From the cell containing the given text, extract its center point as [x, y] coordinate. 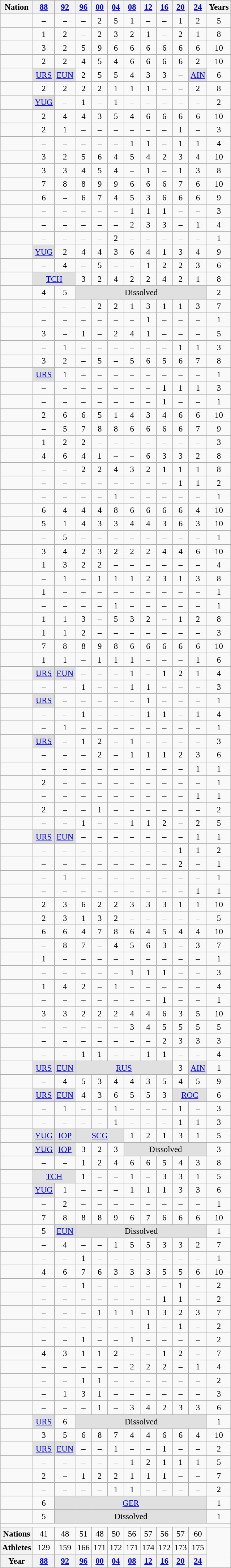
Nation [17, 7]
41 [44, 1534]
60 [198, 1534]
Year [17, 1561]
159 [65, 1548]
SCG [99, 1136]
ROC [190, 1095]
Athletes [17, 1548]
166 [83, 1548]
175 [198, 1548]
RUS [124, 1068]
Years [219, 7]
129 [44, 1548]
174 [148, 1548]
50 [116, 1534]
GER [131, 1503]
51 [83, 1534]
Nations [17, 1534]
173 [181, 1548]
